Find where the given text appears and provide that cell's center as (X, Y) coordinate. 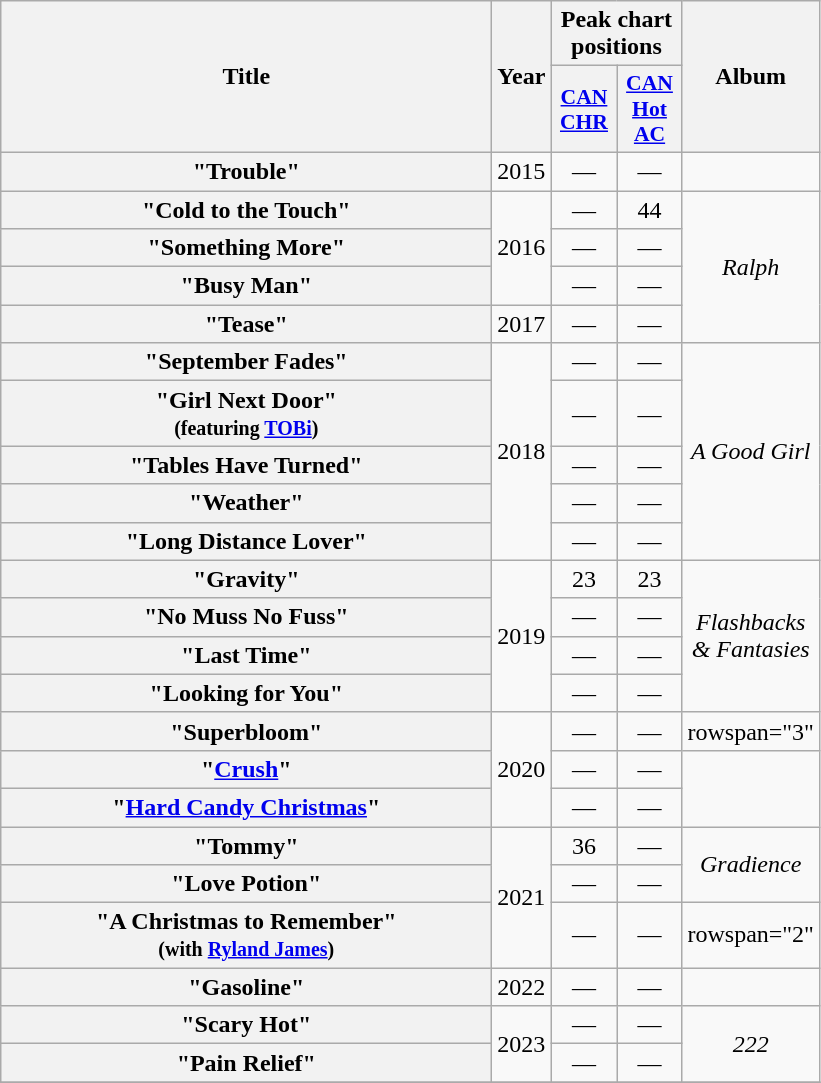
CANHotAC (650, 110)
"Scary Hot" (246, 1025)
"Something More" (246, 248)
2022 (522, 987)
36 (584, 845)
2017 (522, 324)
2023 (522, 1044)
Title (246, 77)
"Weather" (246, 503)
Year (522, 77)
44 (650, 209)
2020 (522, 769)
"Crush" (246, 769)
"Hard Candy Christmas" (246, 807)
"Tommy" (246, 845)
"Pain Relief" (246, 1063)
"Cold to the Touch" (246, 209)
"Tease" (246, 324)
222 (751, 1044)
"Love Potion" (246, 884)
rowspan="3" (751, 731)
2016 (522, 247)
"Gravity" (246, 579)
"Gasoline" (246, 987)
Flashbacks & Fantasies (751, 636)
rowspan="2" (751, 936)
Peak chart positions (616, 34)
2015 (522, 171)
"Girl Next Door"(featuring TOBi) (246, 414)
"Superbloom" (246, 731)
Ralph (751, 266)
"Trouble" (246, 171)
2019 (522, 636)
"A Christmas to Remember"(with Ryland James) (246, 936)
CANCHR (584, 110)
"Looking for You" (246, 693)
"September Fades" (246, 362)
"Long Distance Lover" (246, 541)
2018 (522, 452)
2021 (522, 896)
"Tables Have Turned" (246, 465)
"No Muss No Fuss" (246, 617)
Gradience (751, 864)
A Good Girl (751, 452)
"Busy Man" (246, 286)
Album (751, 77)
"Last Time" (246, 655)
